Pinpoint the cell where the given text exists, returning its (x, y) midpoint coordinate. 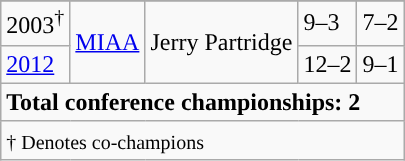
9–3 (328, 24)
Jerry Partridge (222, 42)
2003† (36, 24)
† Denotes co-champions (202, 140)
Total conference championships: 2 (202, 102)
12–2 (328, 64)
9–1 (380, 64)
2012 (36, 64)
MIAA (108, 42)
7–2 (380, 24)
